From the cell containing the given text, extract its center point as [X, Y] coordinate. 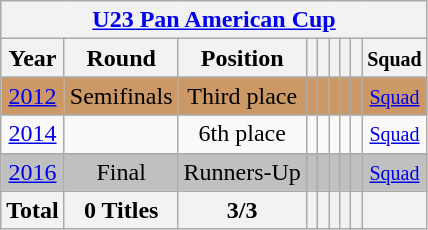
Third place [242, 96]
0 Titles [121, 210]
Round [121, 58]
U23 Pan American Cup [214, 20]
3/3 [242, 210]
2014 [33, 134]
Total [33, 210]
Semifinals [121, 96]
6th place [242, 134]
Position [242, 58]
Final [121, 172]
Year [33, 58]
2016 [33, 172]
2012 [33, 96]
Runners-Up [242, 172]
